Determine the [x, y] coordinate at the center of the cell enclosing the given text.  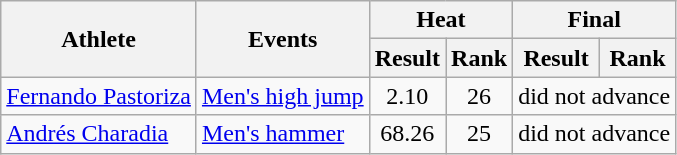
Fernando Pastoriza [99, 96]
Events [282, 39]
68.26 [407, 134]
26 [480, 96]
Andrés Charadia [99, 134]
2.10 [407, 96]
Men's high jump [282, 96]
25 [480, 134]
Heat [441, 20]
Final [594, 20]
Athlete [99, 39]
Men's hammer [282, 134]
